Capture the cell that displays the provided text and extract its [X, Y] central coordinate. 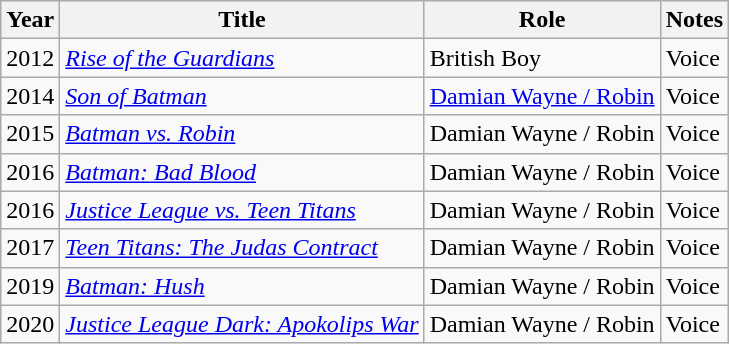
Batman vs. Robin [242, 134]
Role [542, 20]
Year [30, 20]
Notes [694, 20]
Batman: Hush [242, 286]
2019 [30, 286]
Rise of the Guardians [242, 58]
2014 [30, 96]
Son of Batman [242, 96]
2012 [30, 58]
2017 [30, 248]
Teen Titans: The Judas Contract [242, 248]
Justice League vs. Teen Titans [242, 210]
Title [242, 20]
2020 [30, 324]
Batman: Bad Blood [242, 172]
2015 [30, 134]
Justice League Dark: Apokolips War [242, 324]
British Boy [542, 58]
